Pinpoint the cell where the given text exists, returning its (x, y) midpoint coordinate. 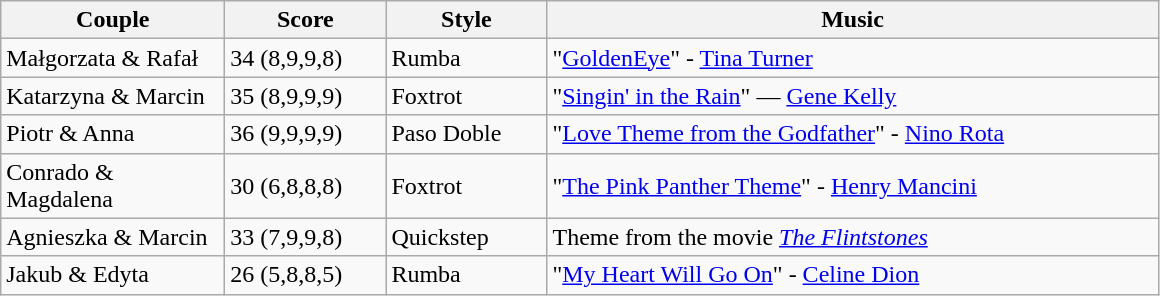
Piotr & Anna (113, 134)
Agnieszka & Marcin (113, 237)
Music (852, 20)
"The Pink Panther Theme" - Henry Mancini (852, 186)
Jakub & Edyta (113, 275)
36 (9,9,9,9) (306, 134)
30 (6,8,8,8) (306, 186)
Conrado & Magdalena (113, 186)
Score (306, 20)
Quickstep (466, 237)
Małgorzata & Rafał (113, 58)
Style (466, 20)
"Love Theme from the Godfather" - Nino Rota (852, 134)
33 (7,9,9,8) (306, 237)
Katarzyna & Marcin (113, 96)
"My Heart Will Go On" - Celine Dion (852, 275)
Couple (113, 20)
26 (5,8,8,5) (306, 275)
35 (8,9,9,9) (306, 96)
Paso Doble (466, 134)
34 (8,9,9,8) (306, 58)
Theme from the movie The Flintstones (852, 237)
"Singin' in the Rain" — Gene Kelly (852, 96)
"GoldenEye" - Tina Turner (852, 58)
